From the cell containing the given text, extract its center point as [x, y] coordinate. 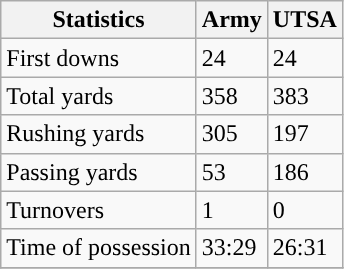
Passing yards [99, 172]
358 [232, 96]
0 [304, 210]
186 [304, 172]
53 [232, 172]
Statistics [99, 20]
33:29 [232, 248]
First downs [99, 58]
1 [232, 210]
Turnovers [99, 210]
Rushing yards [99, 134]
305 [232, 134]
383 [304, 96]
Army [232, 20]
UTSA [304, 20]
Total yards [99, 96]
26:31 [304, 248]
197 [304, 134]
Time of possession [99, 248]
